Pinpoint the cell where the given text exists, returning its [x, y] midpoint coordinate. 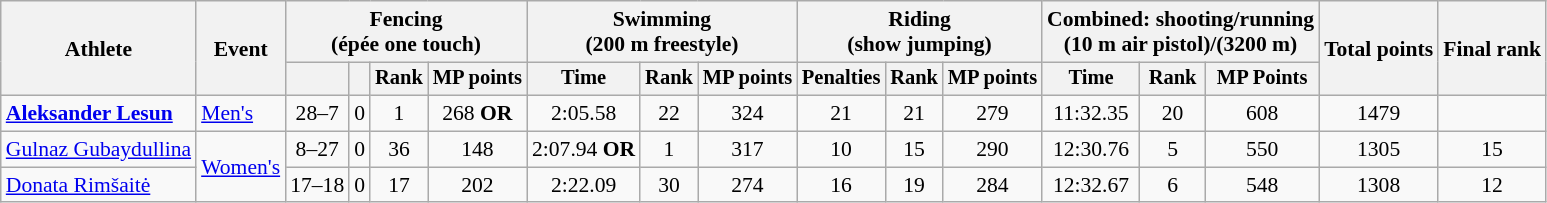
268 OR [478, 114]
1479 [1378, 114]
Penalties [841, 79]
36 [399, 150]
6 [1172, 185]
2:22.09 [584, 185]
Event [240, 48]
Combined: shooting/running(10 m air pistol)/(3200 m) [1180, 32]
Men's [240, 114]
1308 [1378, 185]
279 [992, 114]
30 [669, 185]
608 [1262, 114]
274 [748, 185]
12:32.67 [1091, 185]
28–7 [317, 114]
Total points [1378, 48]
Gulnaz Gubaydullina [98, 150]
12:30.76 [1091, 150]
Athlete [98, 48]
317 [748, 150]
2:05.58 [584, 114]
19 [914, 185]
Riding(show jumping) [920, 32]
Fencing(épée one touch) [406, 32]
11:32.35 [1091, 114]
5 [1172, 150]
Women's [240, 168]
284 [992, 185]
MP Points [1262, 79]
2:07.94 OR [584, 150]
Swimming(200 m freestyle) [662, 32]
8–27 [317, 150]
148 [478, 150]
16 [841, 185]
Aleksander Lesun [98, 114]
202 [478, 185]
550 [1262, 150]
12 [1492, 185]
Donata Rimšaitė [98, 185]
22 [669, 114]
324 [748, 114]
17–18 [317, 185]
20 [1172, 114]
1305 [1378, 150]
290 [992, 150]
17 [399, 185]
548 [1262, 185]
10 [841, 150]
Final rank [1492, 48]
